Locate the cell with the specified text and output its (X, Y) center coordinate. 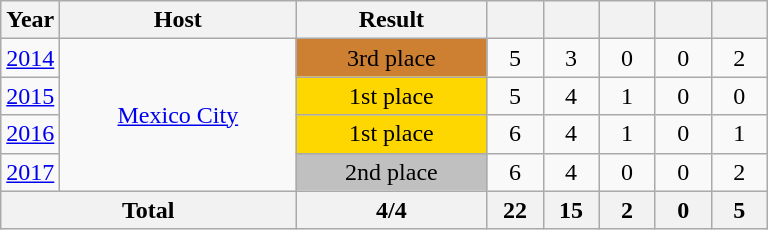
2016 (30, 134)
Result (392, 20)
4/4 (392, 210)
3rd place (392, 58)
15 (571, 210)
22 (515, 210)
2014 (30, 58)
2015 (30, 96)
Host (178, 20)
3 (571, 58)
Year (30, 20)
Mexico City (178, 115)
2017 (30, 172)
Total (148, 210)
2nd place (392, 172)
